Provide the (X, Y) coordinate of the cell's center where the given text is located.  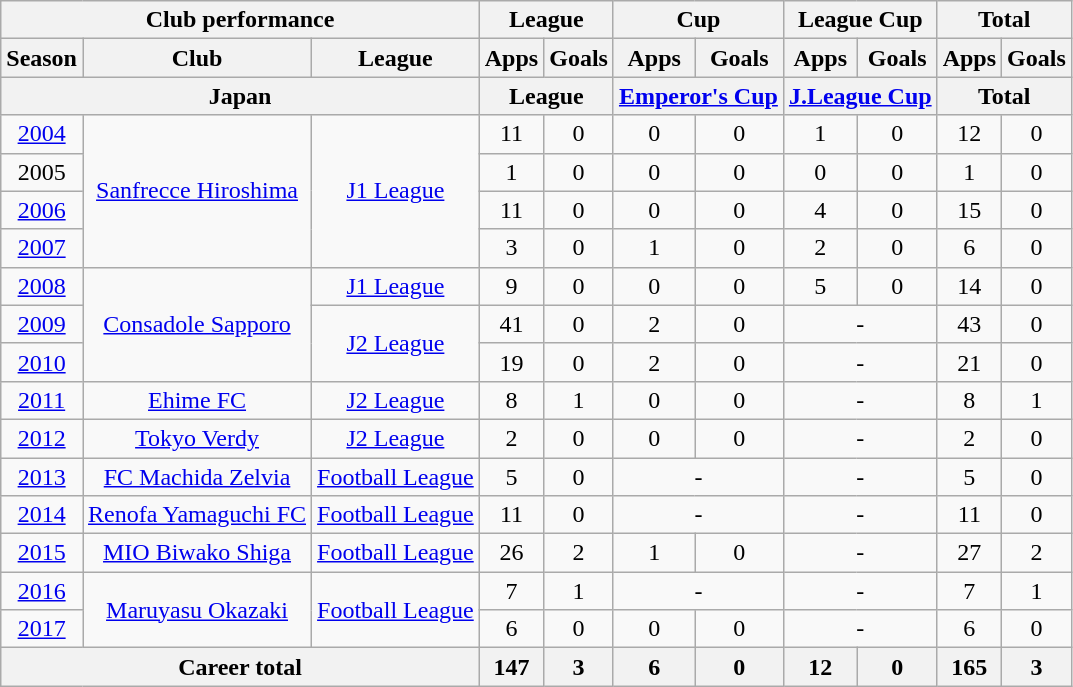
165 (969, 667)
Emperor's Cup (698, 96)
21 (969, 362)
2011 (42, 400)
FC Machida Zelvia (196, 477)
Renofa Yamaguchi FC (196, 515)
Club performance (240, 20)
J.League Cup (860, 96)
Cup (698, 20)
27 (969, 553)
Maruyasu Okazaki (196, 610)
Japan (240, 96)
Sanfrecce Hiroshima (196, 191)
14 (969, 286)
9 (511, 286)
43 (969, 324)
2013 (42, 477)
2009 (42, 324)
Career total (240, 667)
2015 (42, 553)
26 (511, 553)
4 (820, 210)
41 (511, 324)
2007 (42, 248)
2010 (42, 362)
2005 (42, 172)
Consadole Sapporo (196, 324)
2016 (42, 591)
Season (42, 58)
15 (969, 210)
2006 (42, 210)
147 (511, 667)
19 (511, 362)
League Cup (860, 20)
Club (196, 58)
Ehime FC (196, 400)
MIO Biwako Shiga (196, 553)
2014 (42, 515)
2017 (42, 629)
2008 (42, 286)
2012 (42, 438)
Tokyo Verdy (196, 438)
2004 (42, 134)
